Return the [X, Y] coordinate for the center point of the cell that contains the specified text.  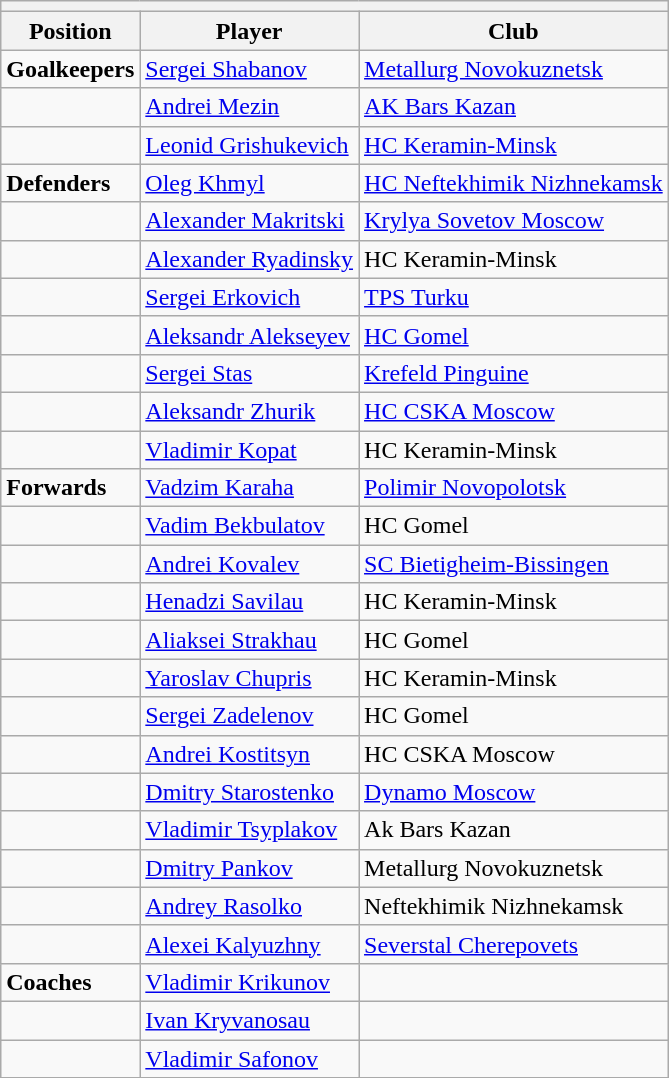
Sergei Stas [250, 373]
Ak Bars Kazan [514, 830]
Neftekhimik Nizhnekamsk [514, 906]
Leonid Grishukevich [250, 145]
Defenders [70, 183]
Vadim Bekbulatov [250, 526]
Aleksandr Alekseyev [250, 335]
Yaroslav Chupris [250, 678]
AK Bars Kazan [514, 107]
Alexei Kalyuzhny [250, 944]
Dmitry Starostenko [250, 792]
Alexander Makritski [250, 221]
Vladimir Safonov [250, 1059]
Severstal Cherepovets [514, 944]
Alexander Ryadinsky [250, 259]
Position [70, 31]
Oleg Khmyl [250, 183]
Krylya Sovetov Moscow [514, 221]
Krefeld Pinguine [514, 373]
Vladimir Krikunov [250, 982]
Andrei Mezin [250, 107]
Andrey Rasolko [250, 906]
Sergei Erkovich [250, 297]
Player [250, 31]
Forwards [70, 488]
Club [514, 31]
Sergei Shabanov [250, 69]
Vladimir Tsyplakov [250, 830]
TPS Turku [514, 297]
Vladimir Kopat [250, 449]
Vadzim Karaha [250, 488]
Aleksandr Zhurik [250, 411]
Henadzi Savilau [250, 602]
HC Neftekhimik Nizhnekamsk [514, 183]
Ivan Kryvanosau [250, 1020]
Sergei Zadelenov [250, 716]
Goalkeepers [70, 69]
Dynamo Moscow [514, 792]
Aliaksei Strakhau [250, 640]
Coaches [70, 982]
Andrei Kovalev [250, 564]
SC Bietigheim-Bissingen [514, 564]
Polimir Novopolotsk [514, 488]
Dmitry Pankov [250, 868]
Andrei Kostitsyn [250, 754]
